Return (x, y) of the center of cell containing provided text 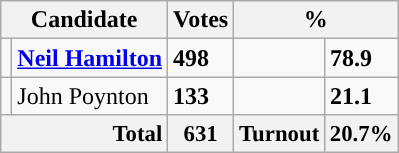
78.9 (362, 58)
133 (201, 96)
% (316, 20)
Neil Hamilton (90, 58)
498 (201, 58)
631 (201, 134)
John Poynton (90, 96)
21.1 (362, 96)
20.7% (362, 134)
Candidate (84, 20)
Total (84, 134)
Votes (201, 20)
Turnout (280, 134)
